Extract the [X, Y] coordinate from the center of the cell holding the provided text.  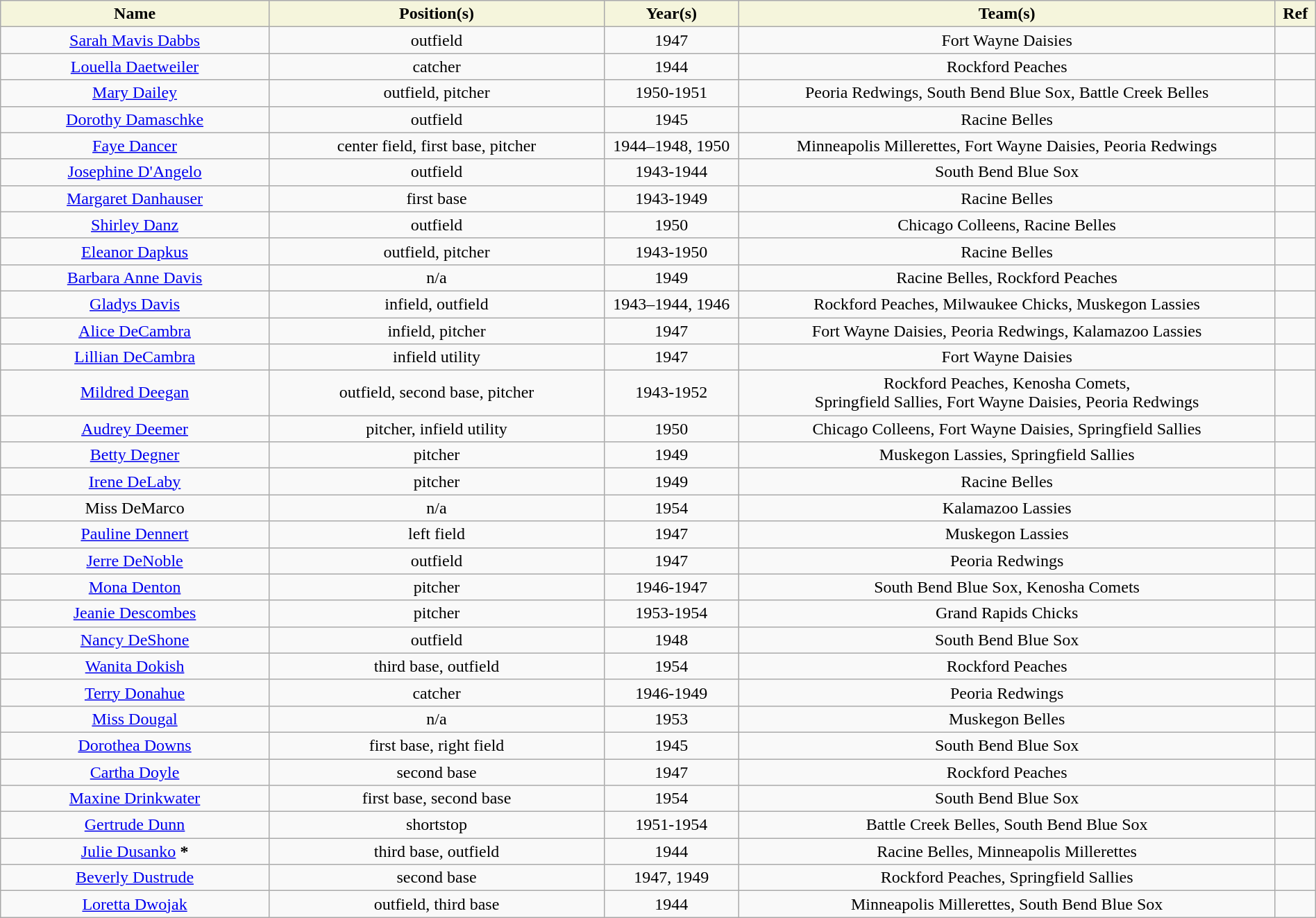
Miss DeMarco [135, 508]
Kalamazoo Lassies [1006, 508]
Name [135, 14]
1943–1944, 1946 [672, 304]
Gladys Davis [135, 304]
1943-1944 [672, 172]
South Bend Blue Sox, Kenosha Comets [1006, 587]
Gertrude Dunn [135, 825]
Audrey Deemer [135, 429]
Josephine D'Angelo [135, 172]
Muskegon Lassies [1006, 534]
pitcher, infield utility [436, 429]
Alice DeCambra [135, 331]
1947, 1949 [672, 878]
1951-1954 [672, 825]
Racine Belles, Minneapolis Millerettes [1006, 851]
infield, outfield [436, 304]
Muskegon Belles [1006, 719]
Faye Dancer [135, 146]
Rockford Peaches, Springfield Sallies [1006, 878]
Loretta Dwojak [135, 904]
outfield, second base, pitcher [436, 393]
1950-1951 [672, 93]
Jeanie Descombes [135, 613]
Cartha Doyle [135, 772]
outfield, third base [436, 904]
1943-1950 [672, 251]
1943-1952 [672, 393]
1948 [672, 640]
Barbara Anne Davis [135, 278]
Ref [1295, 14]
Nancy DeShone [135, 640]
left field [436, 534]
Pauline Dennert [135, 534]
Rockford Peaches, Milwaukee Chicks, Muskegon Lassies [1006, 304]
Eleanor Dapkus [135, 251]
Racine Belles, Rockford Peaches [1006, 278]
1953 [672, 719]
Year(s) [672, 14]
first base, right field [436, 745]
Louella Daetweiler [135, 67]
Fort Wayne Daisies, Peoria Redwings, Kalamazoo Lassies [1006, 331]
Maxine Drinkwater [135, 799]
1946-1949 [672, 692]
1944–1948, 1950 [672, 146]
Minneapolis Millerettes, South Bend Blue Sox [1006, 904]
Jerre DeNoble [135, 561]
Rockford Peaches, Kenosha Comets,Springfield Sallies, Fort Wayne Daisies, Peoria Redwings [1006, 393]
Peoria Redwings, South Bend Blue Sox, Battle Creek Belles [1006, 93]
Wanita Dokish [135, 666]
Chicago Colleens, Fort Wayne Daisies, Springfield Sallies [1006, 429]
Dorothy Damaschke [135, 119]
Lillian DeCambra [135, 357]
Beverly Dustrude [135, 878]
Miss Dougal [135, 719]
Julie Dusanko * [135, 851]
Mona Denton [135, 587]
Position(s) [436, 14]
center field, first base, pitcher [436, 146]
Team(s) [1006, 14]
Chicago Colleens, Racine Belles [1006, 225]
1953-1954 [672, 613]
1946-1947 [672, 587]
Mildred Deegan [135, 393]
Grand Rapids Chicks [1006, 613]
Betty Degner [135, 455]
Sarah Mavis Dabbs [135, 40]
Mary Dailey [135, 93]
Minneapolis Millerettes, Fort Wayne Daisies, Peoria Redwings [1006, 146]
Dorothea Downs [135, 745]
Muskegon Lassies, Springfield Sallies [1006, 455]
1943-1949 [672, 198]
Shirley Danz [135, 225]
Terry Donahue [135, 692]
first base, second base [436, 799]
infield, pitcher [436, 331]
first base [436, 198]
shortstop [436, 825]
Irene DeLaby [135, 482]
Battle Creek Belles, South Bend Blue Sox [1006, 825]
infield utility [436, 357]
Margaret Danhauser [135, 198]
